Find where the given text appears and provide that cell's center as (X, Y) coordinate. 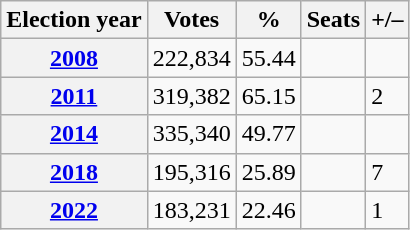
65.15 (268, 96)
Seats (333, 20)
49.77 (268, 134)
319,382 (192, 96)
2011 (74, 96)
183,231 (192, 210)
335,340 (192, 134)
% (268, 20)
222,834 (192, 58)
Election year (74, 20)
22.46 (268, 210)
2014 (74, 134)
7 (388, 172)
+/– (388, 20)
2022 (74, 210)
2018 (74, 172)
Votes (192, 20)
1 (388, 210)
2008 (74, 58)
55.44 (268, 58)
25.89 (268, 172)
2 (388, 96)
195,316 (192, 172)
